Detect which cell encompasses the target text, then output its [x, y] center coordinate. 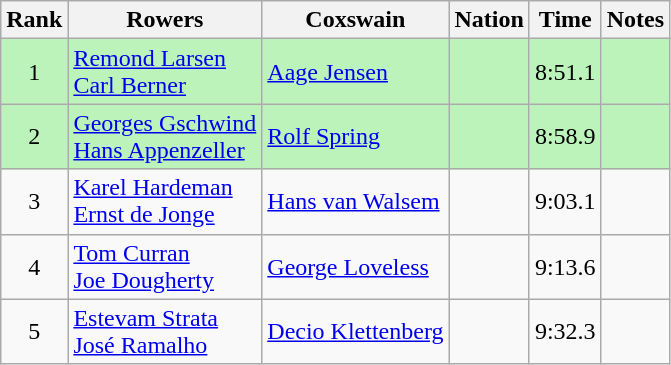
Georges GschwindHans Appenzeller [165, 136]
Coxswain [356, 20]
5 [34, 332]
9:32.3 [565, 332]
9:13.6 [565, 266]
Notes [635, 20]
Remond LarsenCarl Berner [165, 72]
4 [34, 266]
Aage Jensen [356, 72]
1 [34, 72]
Time [565, 20]
George Loveless [356, 266]
8:58.9 [565, 136]
8:51.1 [565, 72]
Hans van Walsem [356, 202]
Decio Klettenberg [356, 332]
3 [34, 202]
9:03.1 [565, 202]
Karel HardemanErnst de Jonge [165, 202]
2 [34, 136]
Nation [489, 20]
Rowers [165, 20]
Tom CurranJoe Dougherty [165, 266]
Rolf Spring [356, 136]
Estevam StrataJosé Ramalho [165, 332]
Rank [34, 20]
